Pinpoint the cell where the given text exists, returning its (X, Y) midpoint coordinate. 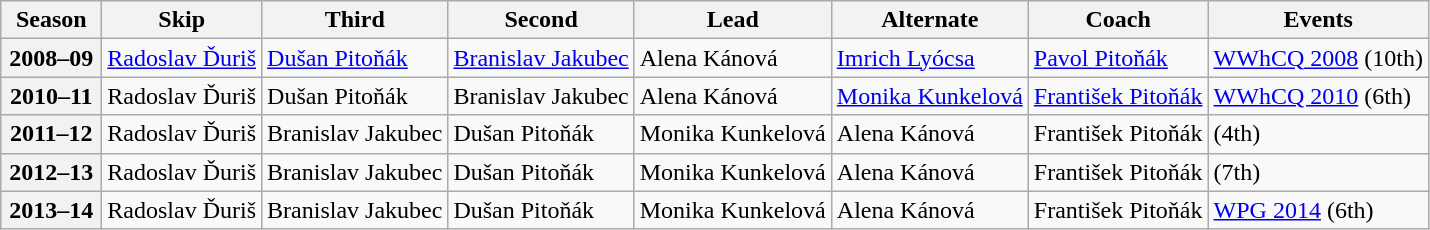
Pavol Pitoňák (1118, 58)
(4th) (1318, 134)
Skip (182, 20)
Alternate (930, 20)
Season (52, 20)
2008–09 (52, 58)
WPG 2014 (6th) (1318, 210)
Lead (732, 20)
2010–11 (52, 96)
WWhCQ 2010 (6th) (1318, 96)
2013–14 (52, 210)
Imrich Lyócsa (930, 58)
Third (355, 20)
Coach (1118, 20)
Events (1318, 20)
Second (541, 20)
2011–12 (52, 134)
(7th) (1318, 172)
2012–13 (52, 172)
WWhCQ 2008 (10th) (1318, 58)
